Return [x, y] of the center of cell containing provided text 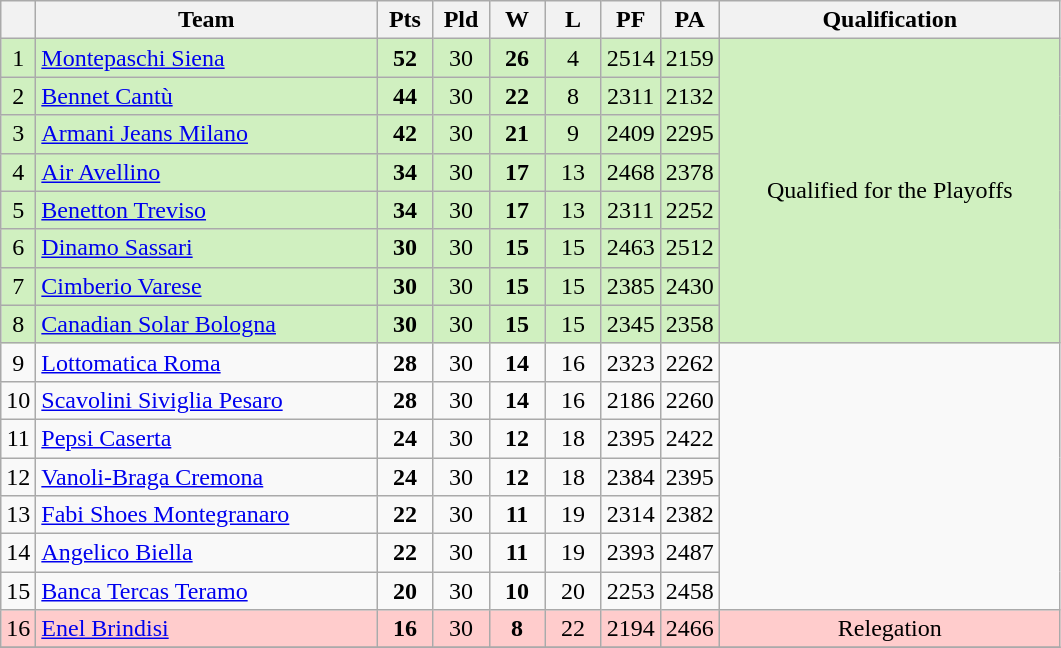
2345 [630, 324]
PF [630, 20]
L [573, 20]
2252 [690, 210]
Pepsi Caserta [206, 438]
2159 [690, 58]
Montepaschi Siena [206, 58]
2260 [690, 400]
1 [18, 58]
2487 [690, 553]
21 [517, 134]
2253 [630, 591]
Team [206, 20]
2378 [690, 172]
2384 [630, 477]
Banca Tercas Teramo [206, 591]
Pld [461, 20]
42 [405, 134]
W [517, 20]
2463 [630, 248]
2430 [690, 286]
44 [405, 96]
Scavolini Siviglia Pesaro [206, 400]
52 [405, 58]
2393 [630, 553]
Relegation [890, 629]
3 [18, 134]
Air Avellino [206, 172]
2 [18, 96]
Canadian Solar Bologna [206, 324]
26 [517, 58]
Benetton Treviso [206, 210]
5 [18, 210]
PA [690, 20]
Qualified for the Playoffs [890, 191]
2194 [630, 629]
Cimberio Varese [206, 286]
2382 [690, 515]
Dinamo Sassari [206, 248]
2458 [690, 591]
2422 [690, 438]
Fabi Shoes Montegranaro [206, 515]
Pts [405, 20]
2514 [630, 58]
2262 [690, 362]
7 [18, 286]
2314 [630, 515]
2186 [630, 400]
2468 [630, 172]
2409 [630, 134]
Vanoli-Braga Cremona [206, 477]
2132 [690, 96]
6 [18, 248]
Bennet Cantù [206, 96]
Enel Brindisi [206, 629]
Angelico Biella [206, 553]
Lottomatica Roma [206, 362]
Armani Jeans Milano [206, 134]
2295 [690, 134]
2466 [690, 629]
Qualification [890, 20]
2323 [630, 362]
2358 [690, 324]
2512 [690, 248]
2385 [630, 286]
